Determine the [X, Y] coordinate at the center of the cell enclosing the given text.  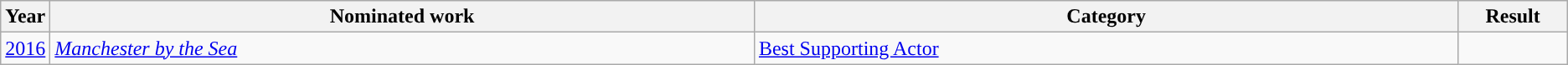
Nominated work [402, 17]
Year [25, 17]
Manchester by the Sea [402, 48]
Best Supporting Actor [1106, 48]
Result [1513, 17]
Category [1106, 17]
2016 [25, 48]
